Output the [X, Y] coordinate of the center of the cell containing the given text.  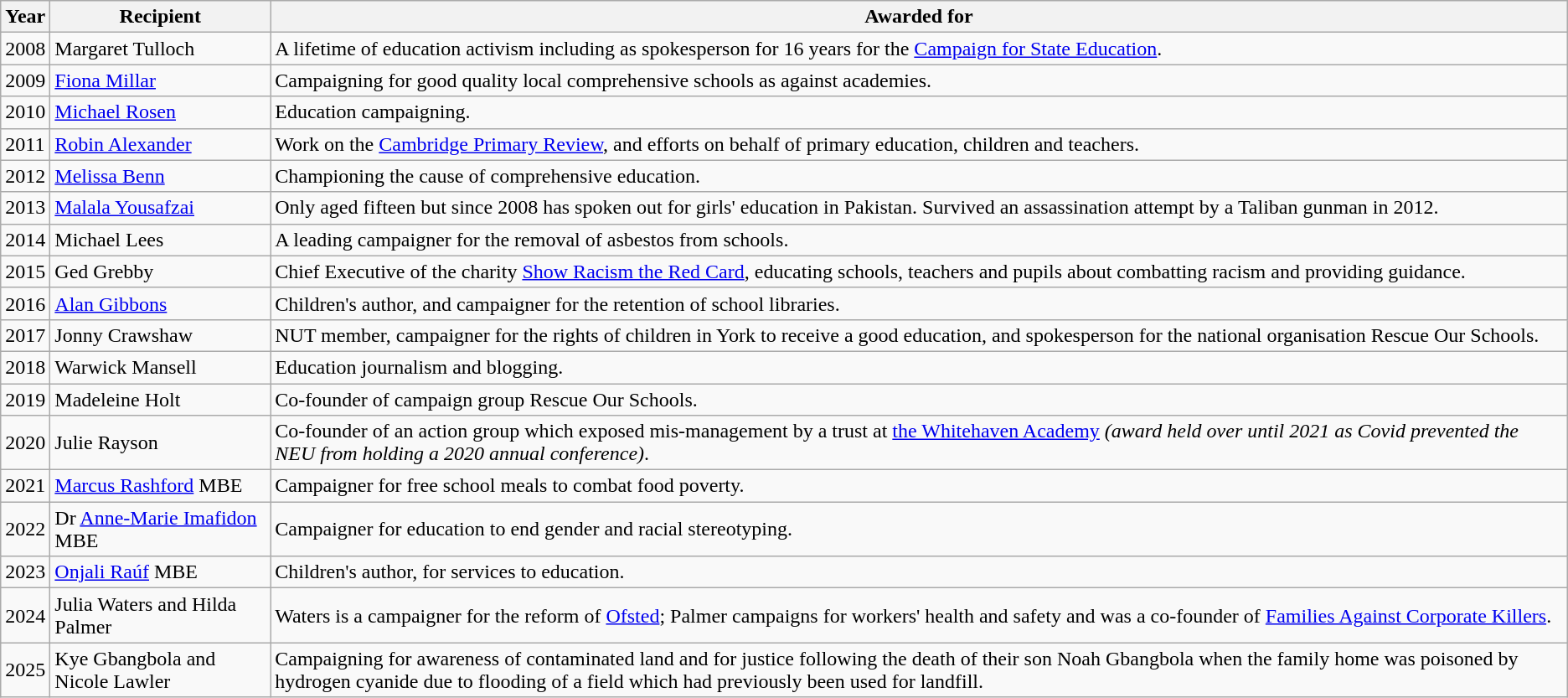
2011 [25, 144]
Ged Grebby [161, 271]
Julia Waters and Hilda Palmer [161, 615]
Championing the cause of comprehensive education. [920, 176]
Julie Rayson [161, 442]
2025 [25, 670]
Co-founder of campaign group Rescue Our Schools. [920, 400]
Alan Gibbons [161, 303]
Education journalism and blogging. [920, 367]
A lifetime of education activism including as spokesperson for 16 years for the Campaign for State Education. [920, 49]
Work on the Cambridge Primary Review, and efforts on behalf of primary education, children and teachers. [920, 144]
2016 [25, 303]
Melissa Benn [161, 176]
Only aged fifteen but since 2008 has spoken out for girls' education in Pakistan. Survived an assassination attempt by a Taliban gunman in 2012. [920, 208]
Fiona Millar [161, 80]
Michael Rosen [161, 112]
2014 [25, 240]
2009 [25, 80]
Campaigner for free school meals to combat food poverty. [920, 486]
2018 [25, 367]
Marcus Rashford MBE [161, 486]
Recipient [161, 17]
2024 [25, 615]
2017 [25, 335]
2019 [25, 400]
2012 [25, 176]
A leading campaigner for the removal of asbestos from schools. [920, 240]
Year [25, 17]
Malala Yousafzai [161, 208]
Children's author, for services to education. [920, 572]
2023 [25, 572]
Children's author, and campaigner for the retention of school libraries. [920, 303]
Onjali Raúf MBE [161, 572]
2010 [25, 112]
Awarded for [920, 17]
Education campaigning. [920, 112]
Kye Gbangbola and Nicole Lawler [161, 670]
Dr Anne-Marie Imafidon MBE [161, 530]
Madeleine Holt [161, 400]
2008 [25, 49]
Campaigning for good quality local comprehensive schools as against academies. [920, 80]
Robin Alexander [161, 144]
Margaret Tulloch [161, 49]
2021 [25, 486]
2015 [25, 271]
Jonny Crawshaw [161, 335]
2022 [25, 530]
Warwick Mansell [161, 367]
Campaigner for education to end gender and racial stereotyping. [920, 530]
Michael Lees [161, 240]
2013 [25, 208]
2020 [25, 442]
Chief Executive of the charity Show Racism the Red Card, educating schools, teachers and pupils about combatting racism and providing guidance. [920, 271]
